Return the [x, y] coordinate for the center point of the cell that contains the specified text.  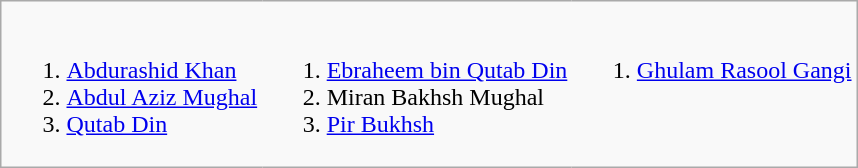
Abdurashid Khan Abdul Aziz Mughal Qutab Din [132, 84]
Ebraheem bin Qutab Din Miran Bakhsh Mughal Pir Bukhsh [417, 84]
Ghulam Rasool Gangi [714, 84]
